From the cell containing the given text, extract its center point as (X, Y) coordinate. 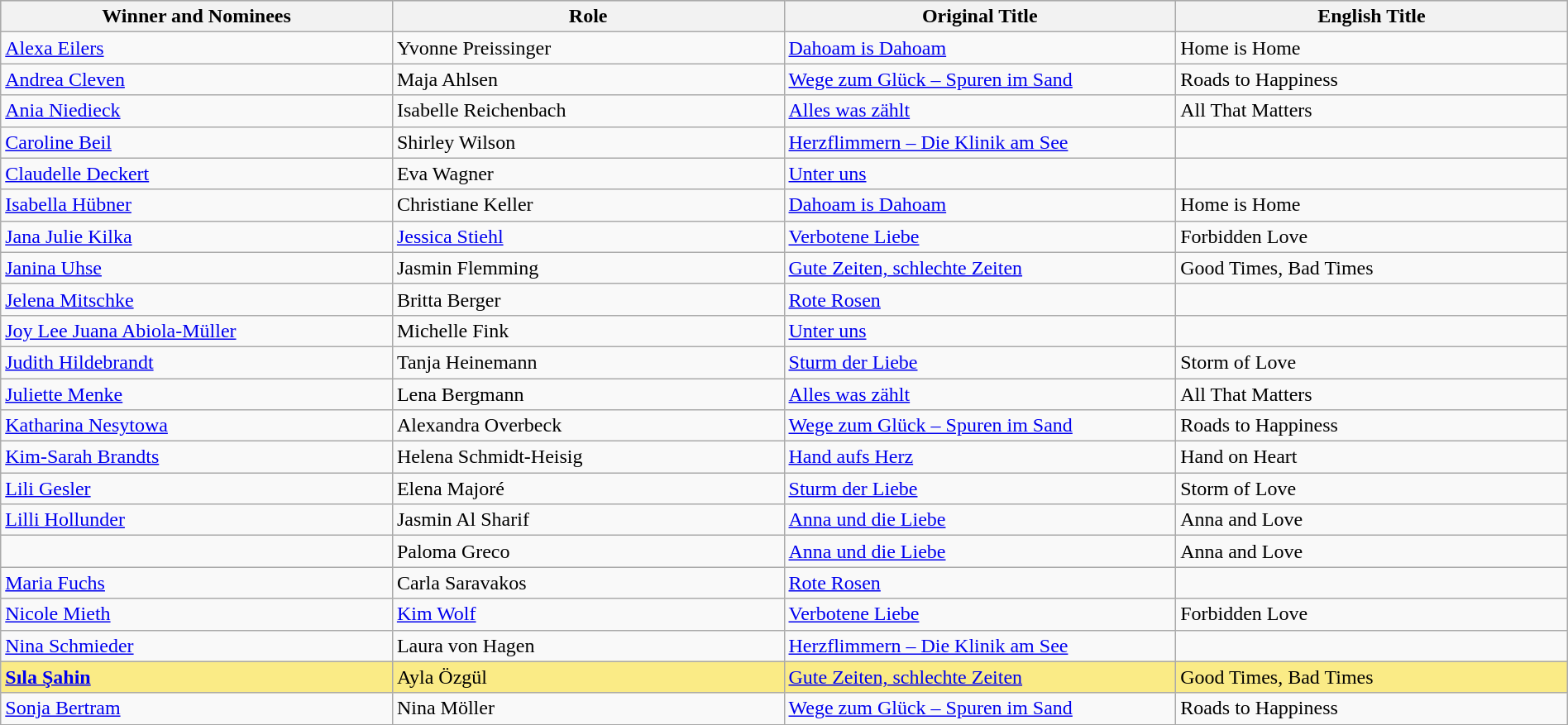
Tanja Heinemann (588, 362)
Britta Berger (588, 299)
Winner and Nominees (197, 17)
Lili Gesler (197, 489)
Isabelle Reichenbach (588, 111)
Laura von Hagen (588, 646)
Maria Fuchs (197, 583)
Lilli Hollunder (197, 520)
Nina Möller (588, 708)
Paloma Greco (588, 551)
Hand on Heart (1372, 457)
Alexa Eilers (197, 48)
Sıla Şahin (197, 677)
Nicole Mieth (197, 614)
Sonja Bertram (197, 708)
Lena Bergmann (588, 394)
Nina Schmieder (197, 646)
Eva Wagner (588, 174)
Jessica Stiehl (588, 236)
Carla Saravakos (588, 583)
Jelena Mitschke (197, 299)
Janina Uhse (197, 268)
Original Title (980, 17)
Alexandra Overbeck (588, 426)
Juliette Menke (197, 394)
Helena Schmidt-Heisig (588, 457)
Yvonne Preissinger (588, 48)
Shirley Wilson (588, 142)
Claudelle Deckert (197, 174)
Kim-Sarah Brandts (197, 457)
Jana Julie Kilka (197, 236)
Elena Majoré (588, 489)
Isabella Hübner (197, 205)
Kim Wolf (588, 614)
Role (588, 17)
Jasmin Al Sharif (588, 520)
Katharina Nesytowa (197, 426)
Andrea Cleven (197, 79)
Hand aufs Herz (980, 457)
Ania Niedieck (197, 111)
Caroline Beil (197, 142)
Michelle Fink (588, 331)
Christiane Keller (588, 205)
Jasmin Flemming (588, 268)
Maja Ahlsen (588, 79)
Joy Lee Juana Abiola-Müller (197, 331)
Judith Hildebrandt (197, 362)
English Title (1372, 17)
Ayla Özgül (588, 677)
